Capture the cell that displays the provided text and extract its [x, y] central coordinate. 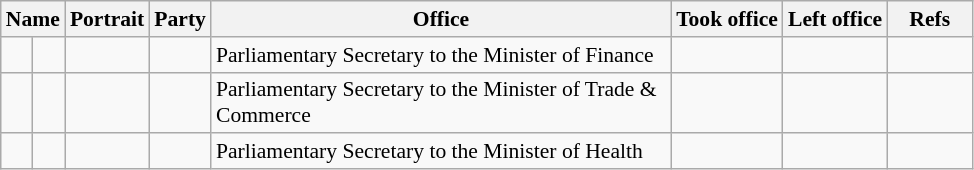
Name [33, 19]
Left office [835, 19]
Portrait [107, 19]
Party [180, 19]
Office [441, 19]
Refs [930, 19]
Parliamentary Secretary to the Minister of Finance [441, 55]
Took office [727, 19]
Parliamentary Secretary to the Minister of Trade & Commerce [441, 102]
Parliamentary Secretary to the Minister of Health [441, 152]
